Pinpoint the cell where the given text exists, returning its (x, y) midpoint coordinate. 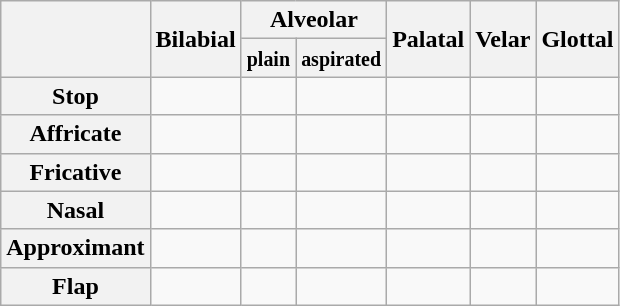
Approximant (76, 248)
Alveolar (314, 20)
Fricative (76, 172)
Nasal (76, 210)
plain (268, 58)
Stop (76, 96)
Flap (76, 286)
Affricate (76, 134)
Glottal (578, 39)
Palatal (428, 39)
Bilabial (196, 39)
aspirated (342, 58)
Velar (503, 39)
